Extract the (X, Y) coordinate from the center of the cell holding the provided text.  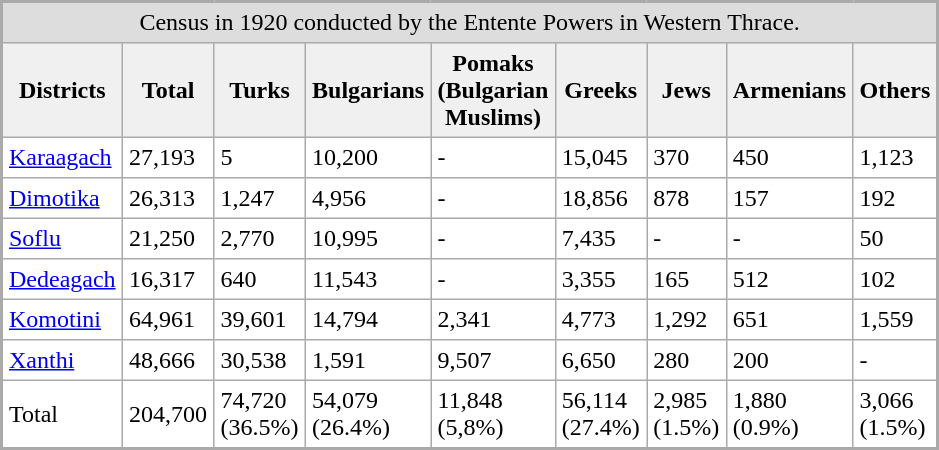
21,250 (168, 238)
48,666 (168, 360)
3,066 (1.5%) (896, 414)
Greeks (600, 90)
Armenians (790, 90)
1,247 (260, 198)
Dimotika (62, 198)
878 (686, 198)
450 (790, 157)
Districts (62, 90)
11,848 (5,8%) (493, 414)
6,650 (600, 360)
102 (896, 279)
16,317 (168, 279)
192 (896, 198)
64,961 (168, 319)
Turks (260, 90)
9,507 (493, 360)
4,956 (368, 198)
Jews (686, 90)
14,794 (368, 319)
15,045 (600, 157)
2,985 (1.5%) (686, 414)
54,079 (26.4%) (368, 414)
26,313 (168, 198)
10,995 (368, 238)
157 (790, 198)
204,700 (168, 414)
2,770 (260, 238)
1,123 (896, 157)
56,114 (27.4%) (600, 414)
4,773 (600, 319)
1,559 (896, 319)
Xanthi (62, 360)
7,435 (600, 238)
640 (260, 279)
18,856 (600, 198)
Soflu (62, 238)
Dedeagach (62, 279)
50 (896, 238)
280 (686, 360)
2,341 (493, 319)
10,200 (368, 157)
Others (896, 90)
Karaagach (62, 157)
165 (686, 279)
Pomaks (Bulgarian Muslims) (493, 90)
651 (790, 319)
Komotini (62, 319)
370 (686, 157)
200 (790, 360)
39,601 (260, 319)
27,193 (168, 157)
512 (790, 279)
Census in 1920 conducted by the Entente Powers in Western Thrace. (470, 22)
5 (260, 157)
11,543 (368, 279)
Bulgarians (368, 90)
1,292 (686, 319)
3,355 (600, 279)
30,538 (260, 360)
74,720 (36.5%) (260, 414)
1,880 (0.9%) (790, 414)
1,591 (368, 360)
